Pinpoint the cell where the given text exists, returning its (x, y) midpoint coordinate. 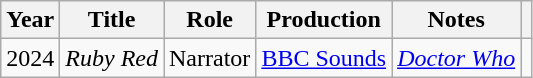
Ruby Red (112, 58)
Title (112, 20)
Production (324, 20)
Narrator (210, 58)
Year (30, 20)
Notes (456, 20)
Doctor Who (456, 58)
2024 (30, 58)
BBC Sounds (324, 58)
Role (210, 20)
